Pinpoint the cell where the given text exists, returning its (x, y) midpoint coordinate. 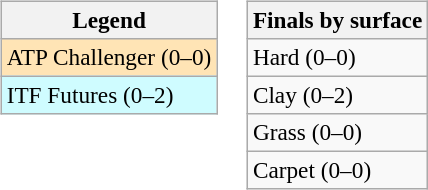
Hard (0–0) (337, 57)
Legend (108, 20)
Carpet (0–0) (337, 171)
ATP Challenger (0–0) (108, 57)
Finals by surface (337, 20)
Clay (0–2) (337, 95)
ITF Futures (0–2) (108, 95)
Grass (0–0) (337, 133)
